Identify which cell holds the provided text, then report its (x, y) central coordinate. 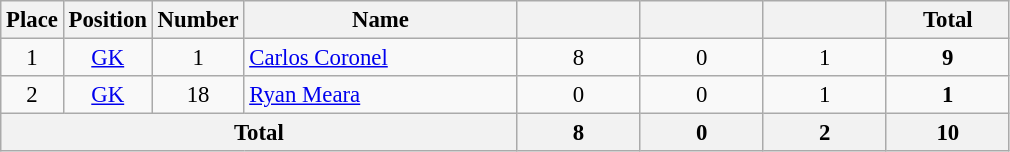
Name (380, 20)
9 (948, 58)
10 (948, 133)
18 (198, 95)
Number (198, 20)
Carlos Coronel (380, 58)
Position (108, 20)
Ryan Meara (380, 95)
Place (32, 20)
